Return the (x, y) coordinate for the center point of the cell that contains the specified text.  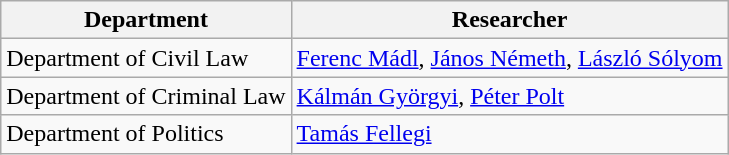
Department of Civil Law (146, 58)
Kálmán Györgyi, Péter Polt (510, 96)
Department of Politics (146, 134)
Tamás Fellegi (510, 134)
Researcher (510, 20)
Ferenc Mádl, János Németh, László Sólyom (510, 58)
Department of Criminal Law (146, 96)
Department (146, 20)
